Scan for the cell matching the given text and deliver its (X, Y) coordinate at center. 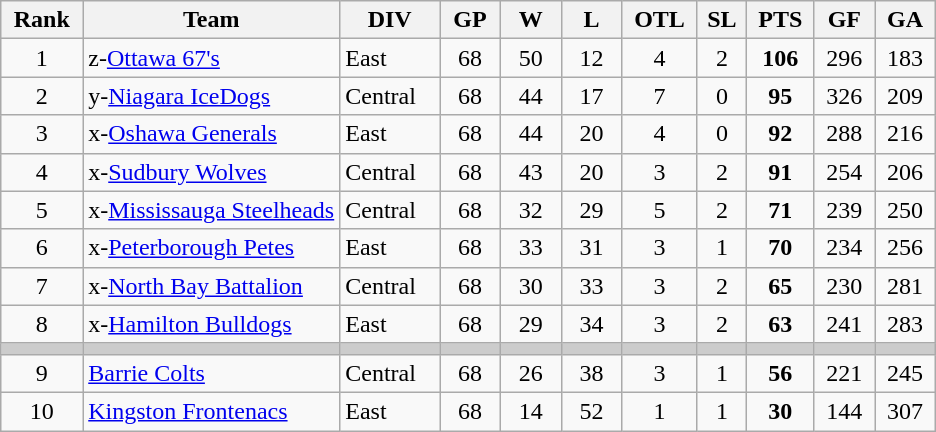
92 (780, 134)
43 (530, 172)
W (530, 20)
254 (844, 172)
Kingston Frontenacs (212, 411)
31 (592, 248)
209 (906, 96)
8 (42, 324)
245 (906, 373)
250 (906, 210)
9 (42, 373)
GP (470, 20)
x-Hamilton Bulldogs (212, 324)
x-North Bay Battalion (212, 286)
65 (780, 286)
144 (844, 411)
256 (906, 248)
288 (844, 134)
Rank (42, 20)
10 (42, 411)
56 (780, 373)
PTS (780, 20)
241 (844, 324)
x-Mississauga Steelheads (212, 210)
SL (722, 20)
239 (844, 210)
71 (780, 210)
y-Niagara IceDogs (212, 96)
12 (592, 58)
34 (592, 324)
Team (212, 20)
326 (844, 96)
230 (844, 286)
183 (906, 58)
283 (906, 324)
50 (530, 58)
221 (844, 373)
38 (592, 373)
206 (906, 172)
216 (906, 134)
106 (780, 58)
52 (592, 411)
x-Sudbury Wolves (212, 172)
Barrie Colts (212, 373)
6 (42, 248)
z-Ottawa 67's (212, 58)
307 (906, 411)
x-Oshawa Generals (212, 134)
32 (530, 210)
DIV (390, 20)
GF (844, 20)
14 (530, 411)
70 (780, 248)
L (592, 20)
95 (780, 96)
26 (530, 373)
GA (906, 20)
OTL (660, 20)
91 (780, 172)
281 (906, 286)
17 (592, 96)
63 (780, 324)
296 (844, 58)
x-Peterborough Petes (212, 248)
234 (844, 248)
